For the text-containing cell, return its midpoint in (X, Y) coordinate format. 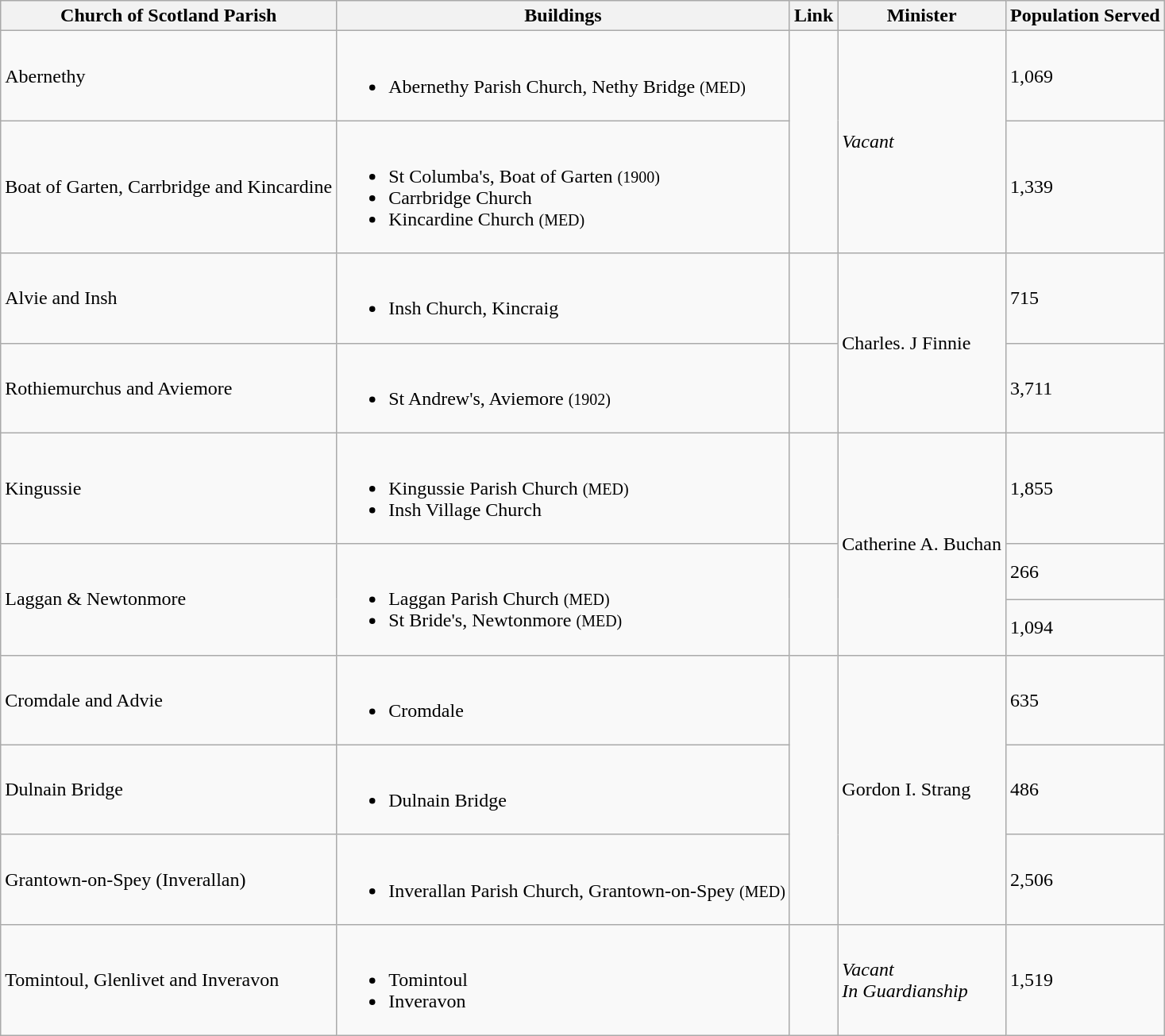
Cromdale (564, 700)
Laggan Parish Church (MED)St Bride's, Newtonmore (MED) (564, 599)
1,094 (1085, 627)
3,711 (1085, 387)
Grantown-on-Spey (Inverallan) (168, 880)
715 (1085, 298)
Buildings (564, 16)
Vacant (922, 142)
Cromdale and Advie (168, 700)
Boat of Garten, Carrbridge and Kincardine (168, 187)
St Andrew's, Aviemore (1902) (564, 387)
Kingussie Parish Church (MED)Insh Village Church (564, 488)
Insh Church, Kincraig (564, 298)
Church of Scotland Parish (168, 16)
Laggan & Newtonmore (168, 599)
Population Served (1085, 16)
Gordon I. Strang (922, 789)
266 (1085, 572)
Abernethy Parish Church, Nethy Bridge (MED) (564, 76)
635 (1085, 700)
Alvie and Insh (168, 298)
TomintoulInveravon (564, 980)
Inverallan Parish Church, Grantown-on-Spey (MED) (564, 880)
Tomintoul, Glenlivet and Inveravon (168, 980)
486 (1085, 789)
1,339 (1085, 187)
VacantIn Guardianship (922, 980)
Link (813, 16)
2,506 (1085, 880)
Minister (922, 16)
St Columba's, Boat of Garten (1900)Carrbridge ChurchKincardine Church (MED) (564, 187)
1,855 (1085, 488)
Kingussie (168, 488)
Charles. J Finnie (922, 343)
Catherine A. Buchan (922, 544)
Rothiemurchus and Aviemore (168, 387)
Abernethy (168, 76)
1,519 (1085, 980)
1,069 (1085, 76)
